Extract the (X, Y) coordinate from the center of the cell holding the provided text.  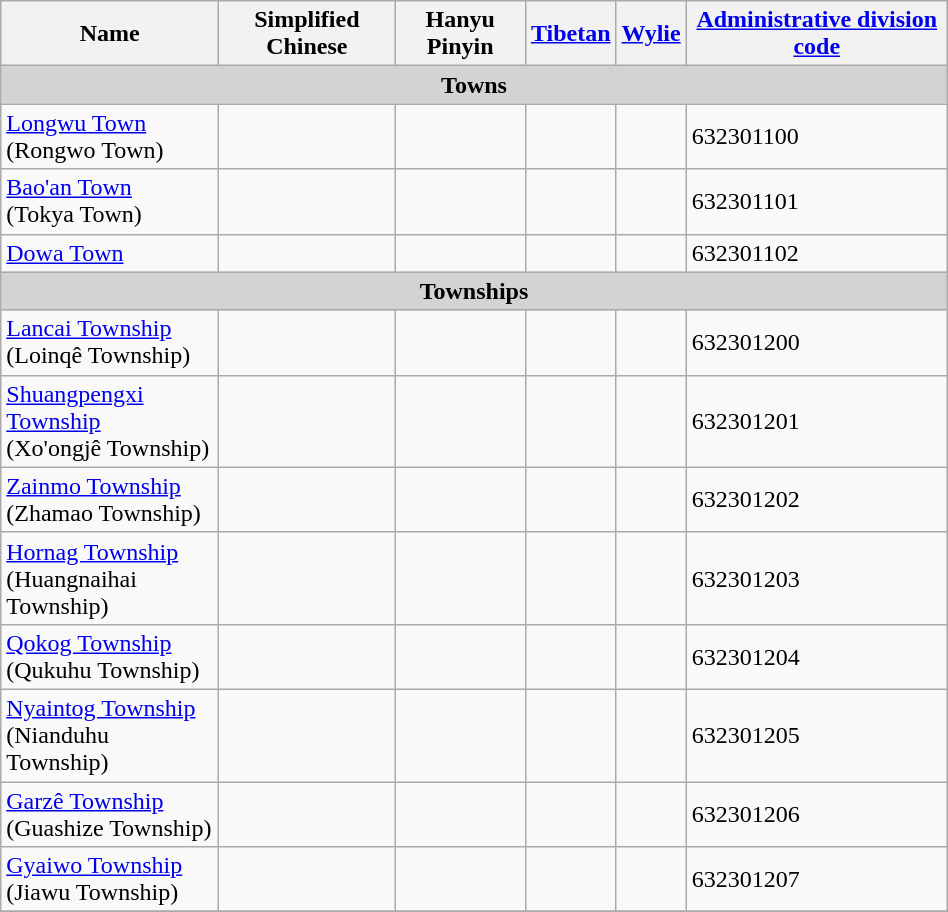
Simplified Chinese (307, 34)
632301200 (816, 342)
Qokog Township(Qukuhu Township) (110, 656)
Name (110, 34)
Lancai Township(Loinqê Township) (110, 342)
Zainmo Township(Zhamao Township) (110, 500)
Nyaintog Township(Nianduhu Township) (110, 735)
632301207 (816, 880)
632301203 (816, 578)
Longwu Town(Rongwo Town) (110, 136)
632301101 (816, 202)
632301100 (816, 136)
Hornag Township(Huangnaihai Township) (110, 578)
Garzê Township(Guashize Township) (110, 814)
Wylie (651, 34)
632301206 (816, 814)
Bao'an Town(Tokya Town) (110, 202)
Tibetan (570, 34)
632301205 (816, 735)
632301102 (816, 253)
Townships (474, 291)
Hanyu Pinyin (460, 34)
632301202 (816, 500)
Gyaiwo Township(Jiawu Township) (110, 880)
632301201 (816, 421)
632301204 (816, 656)
Towns (474, 85)
Dowa Town (110, 253)
Shuangpengxi Township(Xo'ongjê Township) (110, 421)
Administrative division code (816, 34)
